Locate the cell with the specified text and output its (X, Y) center coordinate. 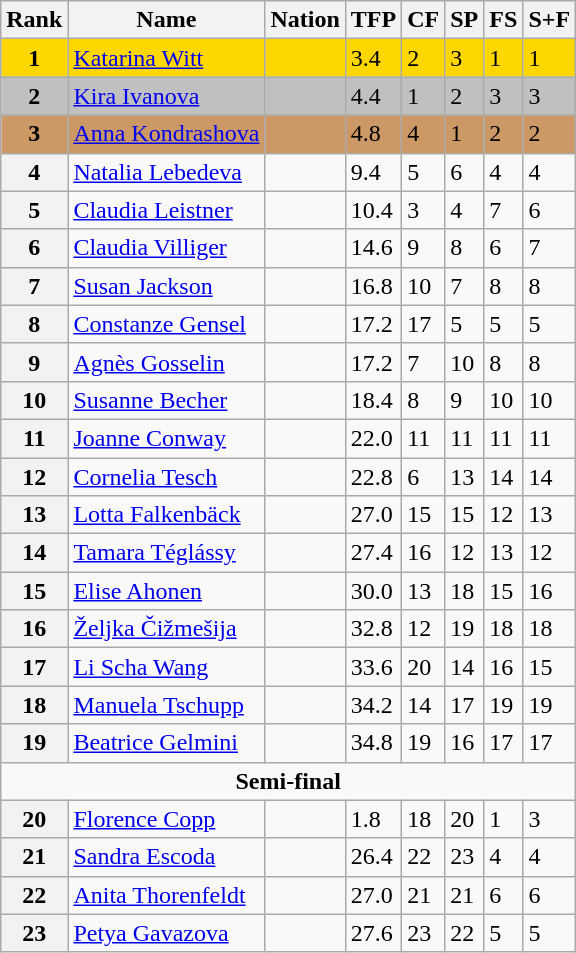
27.6 (373, 933)
9.4 (373, 172)
Joanne Conway (166, 438)
22.0 (373, 438)
Susanne Becher (166, 400)
TFP (373, 20)
Lotta Falkenbäck (166, 515)
27.4 (373, 553)
10.4 (373, 210)
S+F (550, 20)
34.2 (373, 705)
30.0 (373, 591)
1.8 (373, 819)
4.4 (373, 96)
CF (424, 20)
34.8 (373, 743)
Natalia Lebedeva (166, 172)
16.8 (373, 286)
33.6 (373, 667)
Petya Gavazova (166, 933)
Agnès Gosselin (166, 362)
Cornelia Tesch (166, 477)
Anita Thorenfeldt (166, 895)
4.8 (373, 134)
FS (504, 20)
Semi-final (288, 781)
18.4 (373, 400)
Elise Ahonen (166, 591)
Florence Copp (166, 819)
3.4 (373, 58)
Kira Ivanova (166, 96)
Claudia Villiger (166, 248)
Nation (305, 20)
Manuela Tschupp (166, 705)
Sandra Escoda (166, 857)
Li Scha Wang (166, 667)
Name (166, 20)
SP (464, 20)
Željka Čižmešija (166, 629)
Tamara Téglássy (166, 553)
Susan Jackson (166, 286)
Anna Kondrashova (166, 134)
Constanze Gensel (166, 324)
Beatrice Gelmini (166, 743)
Claudia Leistner (166, 210)
32.8 (373, 629)
14.6 (373, 248)
22.8 (373, 477)
Rank (34, 20)
Katarina Witt (166, 58)
26.4 (373, 857)
